Return (x, y) of the center of cell containing provided text 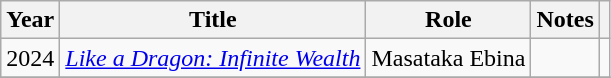
Notes (565, 20)
Role (448, 20)
Year (30, 20)
2024 (30, 58)
Like a Dragon: Infinite Wealth (213, 58)
Masataka Ebina (448, 58)
Title (213, 20)
